Scan for the cell matching the given text and deliver its (x, y) coordinate at center. 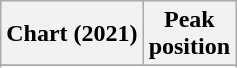
Peakposition (189, 34)
Chart (2021) (72, 34)
